From the cell containing the given text, extract its center point as [x, y] coordinate. 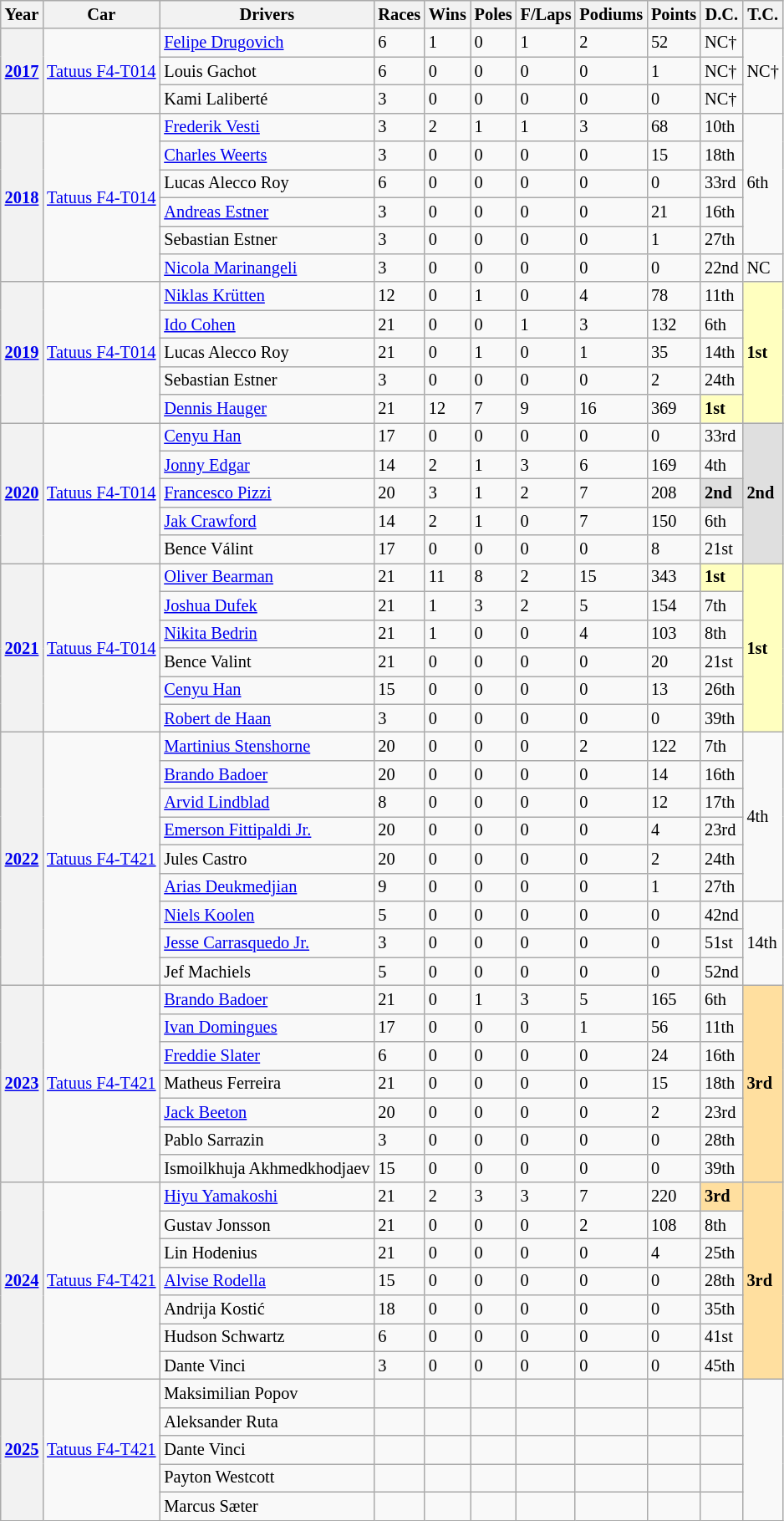
Bence Válint [267, 549]
122 [674, 746]
78 [674, 296]
2020 [22, 493]
Oliver Bearman [267, 577]
Ivan Domingues [267, 1028]
45th [721, 1365]
Andrija Kostić [267, 1309]
2024 [22, 1281]
208 [674, 493]
Points [674, 14]
343 [674, 577]
Felipe Drugovich [267, 43]
Wins [448, 14]
Robert de Haan [267, 718]
Jesse Carrasquedo Jr. [267, 943]
35 [674, 352]
17th [721, 803]
2018 [22, 197]
Frederik Vesti [267, 127]
13 [674, 690]
Jonny Edgar [267, 465]
F/Laps [547, 14]
2017 [22, 70]
41st [721, 1337]
Arvid Lindblad [267, 803]
Gustav Jonsson [267, 1225]
Francesco Pizzi [267, 493]
Ido Cohen [267, 324]
Nicola Marinangeli [267, 268]
Car [101, 14]
108 [674, 1225]
35th [721, 1309]
Maksimilian Popov [267, 1394]
Jules Castro [267, 859]
Freddie Slater [267, 1056]
Lin Hodenius [267, 1253]
2019 [22, 352]
103 [674, 634]
NC [763, 268]
Hudson Schwartz [267, 1337]
369 [674, 409]
22nd [721, 268]
Pablo Sarrazin [267, 1141]
Joshua Dufek [267, 605]
Niklas Krütten [267, 296]
Kami Laliberté [267, 99]
Nikita Bedrin [267, 634]
Aleksander Ruta [267, 1421]
68 [674, 127]
56 [674, 1028]
Emerson Fittipaldi Jr. [267, 830]
Arias Deukmedjian [267, 887]
2023 [22, 1084]
169 [674, 465]
Martinius Stenshorne [267, 746]
Jack Beeton [267, 1112]
Hiyu Yamakoshi [267, 1197]
Niels Koolen [267, 915]
Marcus Sæter [267, 1506]
Matheus Ferreira [267, 1084]
Alvise Rodella [267, 1281]
Poles [493, 14]
Jef Machiels [267, 972]
T.C. [763, 14]
Jak Crawford [267, 521]
26th [721, 690]
25th [721, 1253]
Ismoilkhuja Akhmedkhodjaev [267, 1168]
Bence Valint [267, 661]
Louis Gachot [267, 71]
154 [674, 605]
Races [400, 14]
18 [400, 1309]
52 [674, 43]
165 [674, 999]
Drivers [267, 14]
2025 [22, 1450]
220 [674, 1197]
Andreas Estner [267, 212]
132 [674, 324]
Charles Weerts [267, 156]
10th [721, 127]
16 [611, 409]
42nd [721, 915]
Payton Westcott [267, 1478]
2022 [22, 858]
2021 [22, 647]
150 [674, 521]
Dennis Hauger [267, 409]
Podiums [611, 14]
D.C. [721, 14]
24 [674, 1056]
52nd [721, 972]
51st [721, 943]
11 [448, 577]
Year [22, 14]
